Capture the cell that displays the provided text and extract its (x, y) central coordinate. 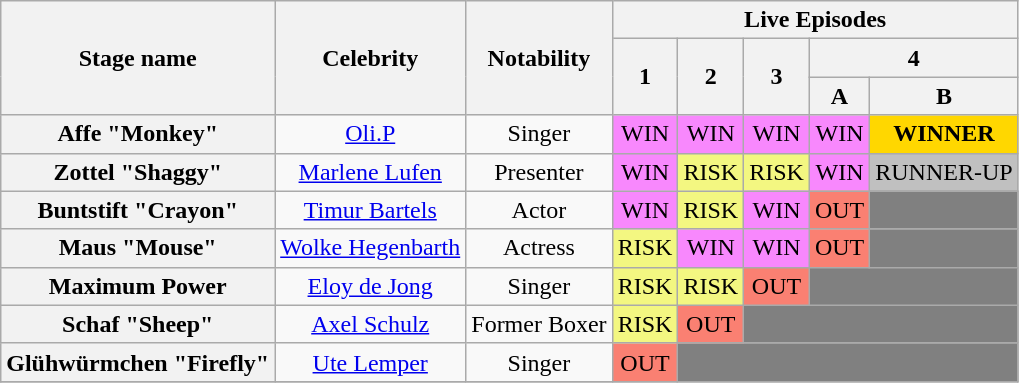
Live Episodes (815, 20)
Timur Bartels (370, 210)
Presenter (539, 172)
Axel Schulz (370, 324)
Marlene Lufen (370, 172)
1 (645, 77)
B (944, 96)
RUNNER-UP (944, 172)
Actress (539, 248)
A (839, 96)
2 (711, 77)
Notability (539, 58)
Buntstift "Crayon" (138, 210)
Eloy de Jong (370, 286)
Wolke Hegenbarth (370, 248)
Oli.P (370, 134)
Stage name (138, 58)
3 (777, 77)
Maus "Mouse" (138, 248)
Maximum Power (138, 286)
Actor (539, 210)
Schaf "Sheep" (138, 324)
Affe "Monkey" (138, 134)
Zottel "Shaggy" (138, 172)
Former Boxer (539, 324)
WINNER (944, 134)
Ute Lemper (370, 362)
Celebrity (370, 58)
4 (914, 58)
Glühwürmchen "Firefly" (138, 362)
